Return [x, y] of the center of cell containing provided text 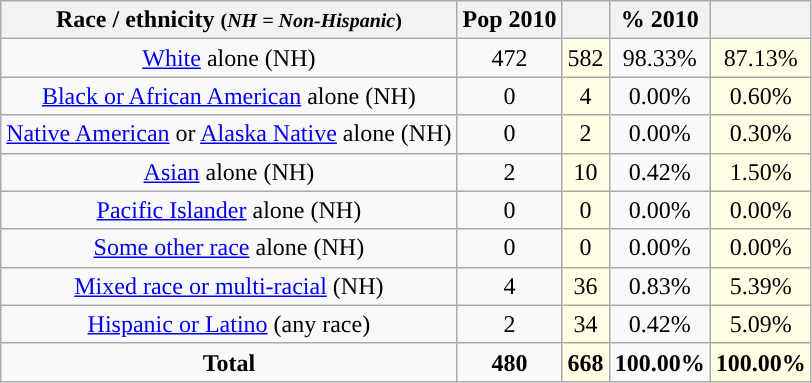
Pacific Islander alone (NH) [229, 210]
0.30% [760, 134]
Hispanic or Latino (any race) [229, 324]
White alone (NH) [229, 58]
5.09% [760, 324]
36 [586, 286]
Asian alone (NH) [229, 172]
5.39% [760, 286]
Pop 2010 [510, 20]
34 [586, 324]
Race / ethnicity (NH = Non-Hispanic) [229, 20]
472 [510, 58]
Total [229, 362]
0.83% [660, 286]
Black or African American alone (NH) [229, 96]
% 2010 [660, 20]
480 [510, 362]
10 [586, 172]
582 [586, 58]
98.33% [660, 58]
Mixed race or multi-racial (NH) [229, 286]
1.50% [760, 172]
Native American or Alaska Native alone (NH) [229, 134]
0.60% [760, 96]
Some other race alone (NH) [229, 248]
87.13% [760, 58]
668 [586, 362]
